Capture the cell that displays the provided text and extract its (X, Y) central coordinate. 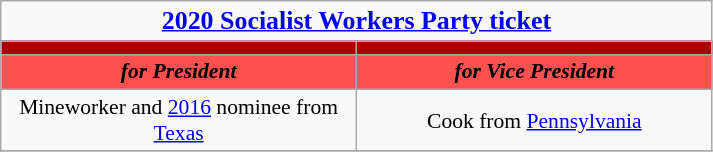
for President (179, 72)
for Vice President (534, 72)
2020 Socialist Workers Party ticket (356, 21)
Cook from Pennsylvania (534, 120)
Mineworker and 2016 nominee from Texas (179, 120)
